Extract the (X, Y) coordinate from the center of the cell holding the provided text.  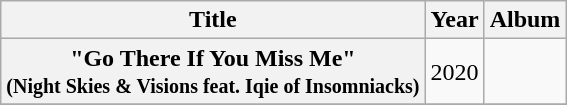
2020 (454, 72)
Title (213, 20)
Album (525, 20)
Year (454, 20)
"Go There If You Miss Me"(Night Skies & Visions feat. Iqie of Insomniacks) (213, 72)
